Pinpoint the cell where the given text exists, returning its (X, Y) midpoint coordinate. 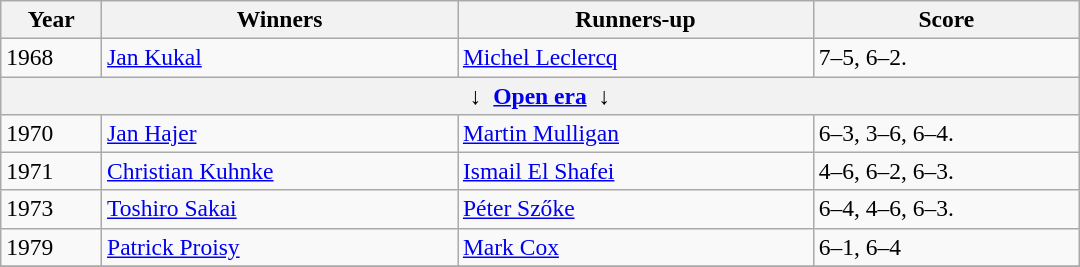
Jan Hajer (280, 133)
Mark Cox (636, 247)
Winners (280, 19)
↓ Open era ↓ (540, 95)
6–3, 3–6, 6–4. (946, 133)
Toshiro Sakai (280, 209)
4–6, 6–2, 6–3. (946, 171)
Runners-up (636, 19)
Patrick Proisy (280, 247)
7–5, 6–2. (946, 57)
Ismail El Shafei (636, 171)
Michel Leclercq (636, 57)
1968 (52, 57)
6–4, 4–6, 6–3. (946, 209)
1971 (52, 171)
Jan Kukal (280, 57)
Christian Kuhnke (280, 171)
Score (946, 19)
1979 (52, 247)
Year (52, 19)
1970 (52, 133)
6–1, 6–4 (946, 247)
1973 (52, 209)
Péter Szőke (636, 209)
Martin Mulligan (636, 133)
